Detect which cell encompasses the target text, then output its (x, y) center coordinate. 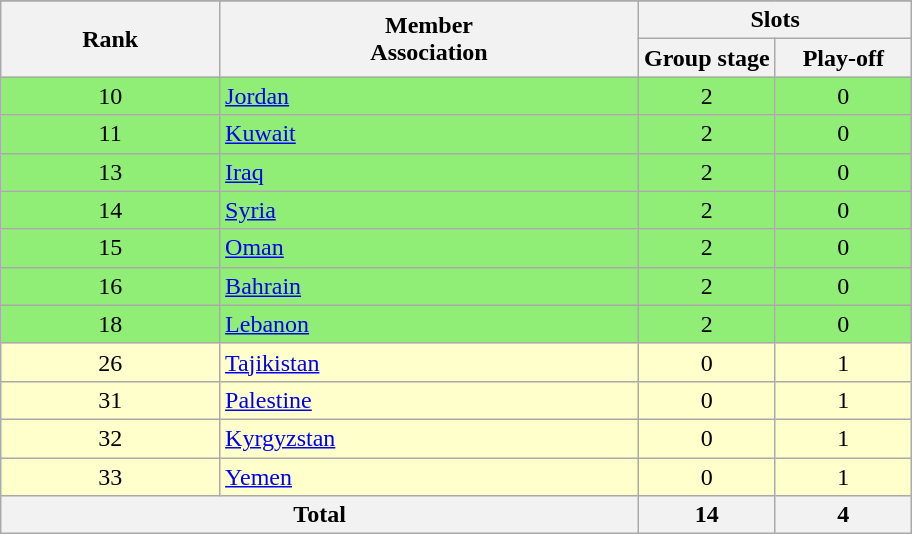
Jordan (430, 96)
32 (110, 438)
Lebanon (430, 324)
16 (110, 286)
26 (110, 362)
Rank (110, 39)
31 (110, 400)
Kuwait (430, 134)
Palestine (430, 400)
Kyrgyzstan (430, 438)
15 (110, 248)
13 (110, 172)
Play-off (844, 58)
33 (110, 477)
Group stage (706, 58)
Syria (430, 210)
Tajikistan (430, 362)
MemberAssociation (430, 39)
Oman (430, 248)
Iraq (430, 172)
4 (844, 515)
10 (110, 96)
18 (110, 324)
11 (110, 134)
Total (320, 515)
Bahrain (430, 286)
Yemen (430, 477)
Slots (774, 20)
